Detect which cell encompasses the target text, then output its [X, Y] center coordinate. 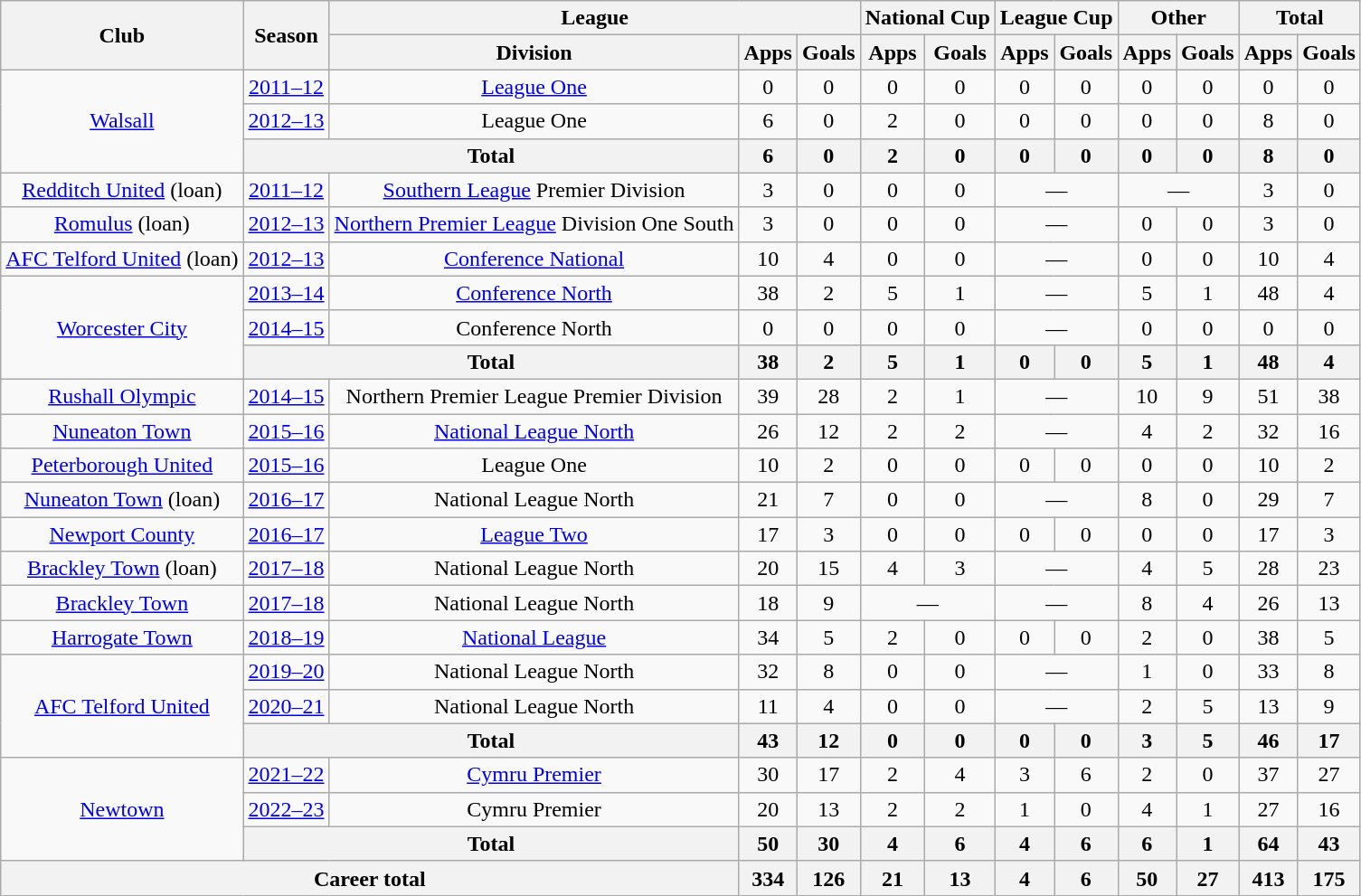
2018–19 [286, 637]
Rushall Olympic [122, 396]
Peterborough United [122, 466]
46 [1268, 740]
2013–14 [286, 293]
Season [286, 35]
Harrogate Town [122, 637]
33 [1268, 672]
18 [768, 603]
2022–23 [286, 809]
Romulus (loan) [122, 224]
Southern League Premier Division [534, 190]
Worcester City [122, 327]
39 [768, 396]
126 [828, 878]
334 [768, 878]
37 [1268, 775]
Division [534, 52]
Nuneaton Town [122, 431]
AFC Telford United (loan) [122, 259]
Brackley Town (loan) [122, 569]
2021–22 [286, 775]
Other [1178, 18]
League [595, 18]
34 [768, 637]
Nuneaton Town (loan) [122, 500]
Northern Premier League Division One South [534, 224]
15 [828, 569]
Northern Premier League Premier Division [534, 396]
League Cup [1056, 18]
23 [1329, 569]
Career total [370, 878]
29 [1268, 500]
64 [1268, 844]
National League [534, 637]
2019–20 [286, 672]
Brackley Town [122, 603]
League Two [534, 534]
AFC Telford United [122, 706]
Conference National [534, 259]
11 [768, 706]
2020–21 [286, 706]
Newport County [122, 534]
Newtown [122, 809]
National Cup [928, 18]
Club [122, 35]
413 [1268, 878]
51 [1268, 396]
Walsall [122, 121]
Redditch United (loan) [122, 190]
175 [1329, 878]
